Scan for the cell matching the given text and deliver its (X, Y) coordinate at center. 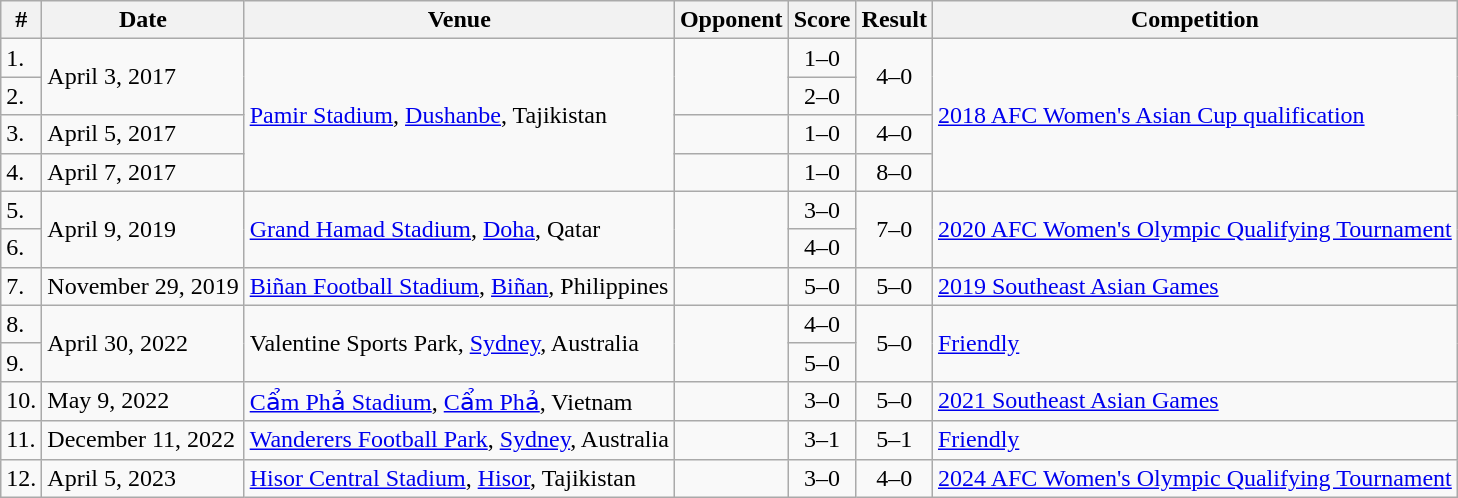
May 9, 2022 (143, 401)
Result (894, 20)
Score (822, 20)
1. (22, 58)
April 5, 2023 (143, 478)
8. (22, 324)
7. (22, 286)
# (22, 20)
2019 Southeast Asian Games (1194, 286)
November 29, 2019 (143, 286)
Cẩm Phả Stadium, Cẩm Phả, Vietnam (459, 401)
2020 AFC Women's Olympic Qualifying Tournament (1194, 229)
9. (22, 362)
2–0 (822, 96)
Competition (1194, 20)
2021 Southeast Asian Games (1194, 401)
2024 AFC Women's Olympic Qualifying Tournament (1194, 478)
Opponent (731, 20)
Pamir Stadium, Dushanbe, Tajikistan (459, 115)
7–0 (894, 229)
April 30, 2022 (143, 343)
Biñan Football Stadium, Biñan, Philippines (459, 286)
April 9, 2019 (143, 229)
April 5, 2017 (143, 134)
April 7, 2017 (143, 172)
Wanderers Football Park, Sydney, Australia (459, 440)
December 11, 2022 (143, 440)
10. (22, 401)
11. (22, 440)
Date (143, 20)
Valentine Sports Park, Sydney, Australia (459, 343)
5. (22, 210)
April 3, 2017 (143, 77)
Venue (459, 20)
Grand Hamad Stadium, Doha, Qatar (459, 229)
4. (22, 172)
5–1 (894, 440)
2018 AFC Women's Asian Cup qualification (1194, 115)
12. (22, 478)
3. (22, 134)
2. (22, 96)
8–0 (894, 172)
6. (22, 248)
3–1 (822, 440)
Hisor Central Stadium, Hisor, Tajikistan (459, 478)
